From the cell containing the given text, extract its center point as (X, Y) coordinate. 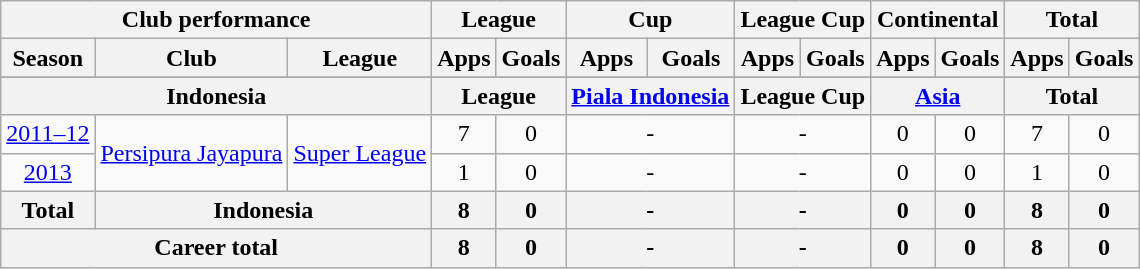
Club (192, 58)
Super League (360, 153)
Cup (650, 20)
2013 (48, 172)
Asia (938, 96)
2011–12 (48, 134)
Persipura Jayapura (192, 153)
Career total (216, 248)
Club performance (216, 20)
Season (48, 58)
Continental (938, 20)
Piala Indonesia (650, 96)
